Scan for the cell matching the given text and deliver its [X, Y] coordinate at center. 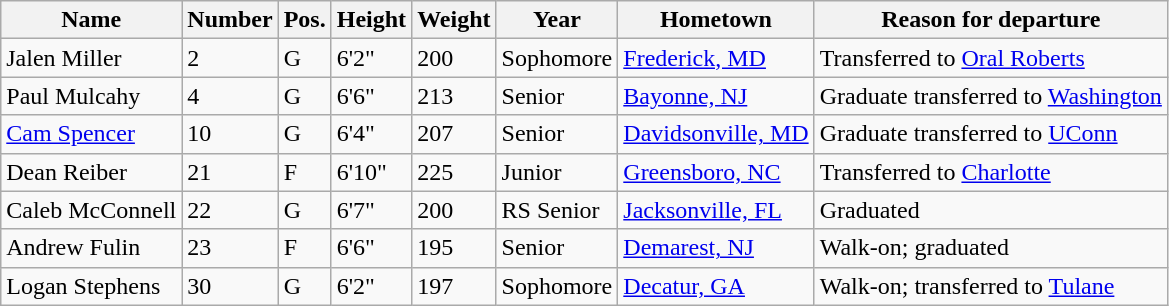
RS Senior [557, 210]
Transferred to Charlotte [990, 172]
Frederick, MD [716, 58]
Graduate transferred to Washington [990, 96]
Graduate transferred to UConn [990, 134]
Walk-on; transferred to Tulane [990, 286]
Decatur, GA [716, 286]
6'4" [371, 134]
Bayonne, NJ [716, 96]
Paul Mulcahy [92, 96]
Caleb McConnell [92, 210]
Jalen Miller [92, 58]
Height [371, 20]
Jacksonville, FL [716, 210]
Name [92, 20]
23 [230, 248]
Number [230, 20]
30 [230, 286]
Pos. [304, 20]
Davidsonville, MD [716, 134]
Junior [557, 172]
Andrew Fulin [92, 248]
22 [230, 210]
4 [230, 96]
6'7" [371, 210]
Cam Spencer [92, 134]
Graduated [990, 210]
Weight [454, 20]
Logan Stephens [92, 286]
2 [230, 58]
Greensboro, NC [716, 172]
225 [454, 172]
207 [454, 134]
197 [454, 286]
Hometown [716, 20]
Dean Reiber [92, 172]
21 [230, 172]
213 [454, 96]
10 [230, 134]
Demarest, NJ [716, 248]
Year [557, 20]
6'10" [371, 172]
Walk-on; graduated [990, 248]
195 [454, 248]
Reason for departure [990, 20]
Transferred to Oral Roberts [990, 58]
